Return the [x, y] coordinate for the center point of the cell that contains the specified text.  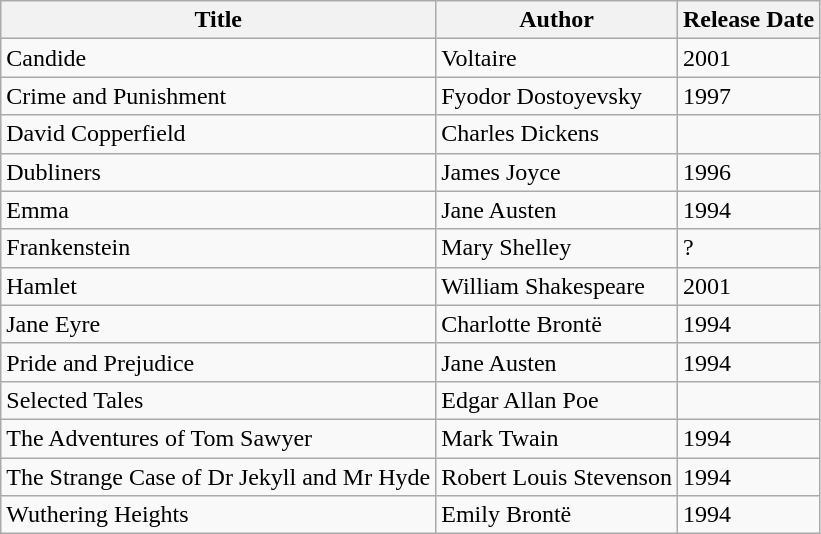
Voltaire [557, 58]
William Shakespeare [557, 286]
Jane Eyre [218, 324]
Emma [218, 210]
Release Date [748, 20]
Charles Dickens [557, 134]
Frankenstein [218, 248]
Pride and Prejudice [218, 362]
James Joyce [557, 172]
Fyodor Dostoyevsky [557, 96]
Charlotte Brontë [557, 324]
1997 [748, 96]
Candide [218, 58]
Wuthering Heights [218, 515]
Crime and Punishment [218, 96]
Author [557, 20]
1996 [748, 172]
Mark Twain [557, 438]
Selected Tales [218, 400]
David Copperfield [218, 134]
Hamlet [218, 286]
Robert Louis Stevenson [557, 477]
The Adventures of Tom Sawyer [218, 438]
? [748, 248]
The Strange Case of Dr Jekyll and Mr Hyde [218, 477]
Title [218, 20]
Edgar Allan Poe [557, 400]
Emily Brontë [557, 515]
Mary Shelley [557, 248]
Dubliners [218, 172]
